Detect which cell encompasses the target text, then output its [x, y] center coordinate. 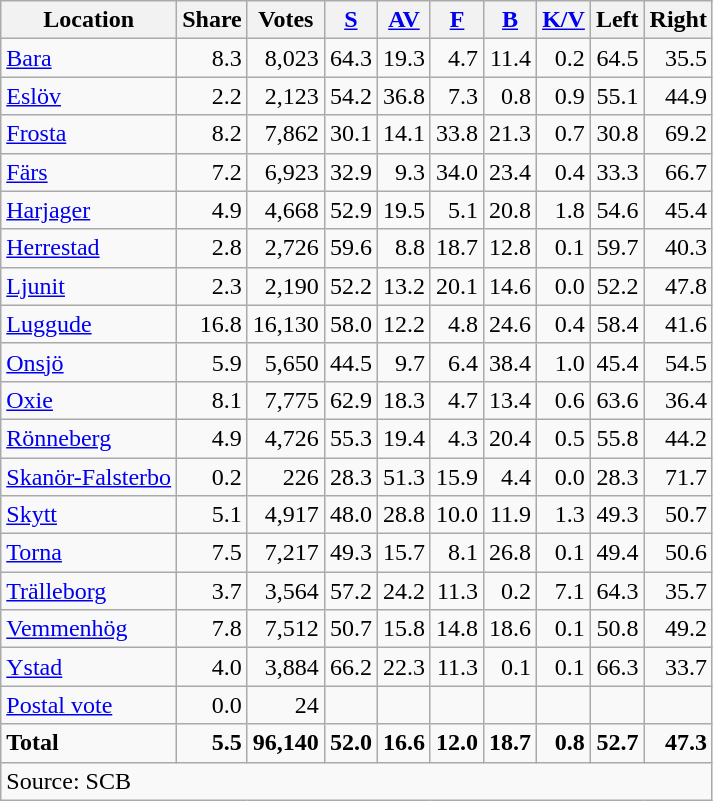
23.4 [510, 172]
Rönneberg [89, 438]
30.8 [617, 134]
24.6 [510, 324]
14.6 [510, 286]
66.2 [350, 667]
Share [212, 20]
0.5 [564, 438]
55.3 [350, 438]
Torna [89, 553]
64.5 [617, 58]
Postal vote [89, 705]
4.4 [510, 477]
Skytt [89, 515]
24.2 [404, 591]
58.4 [617, 324]
226 [286, 477]
2.8 [212, 248]
33.3 [617, 172]
Oxie [89, 400]
20.4 [510, 438]
7.3 [456, 96]
0.6 [564, 400]
6,923 [286, 172]
Location [89, 20]
32.9 [350, 172]
44.5 [350, 362]
47.3 [678, 743]
4.8 [456, 324]
55.8 [617, 438]
Vemmenhög [89, 629]
48.0 [350, 515]
33.7 [678, 667]
40.3 [678, 248]
5.5 [212, 743]
7,862 [286, 134]
Ljunit [89, 286]
8,023 [286, 58]
7.8 [212, 629]
12.2 [404, 324]
33.8 [456, 134]
6.4 [456, 362]
26.8 [510, 553]
57.2 [350, 591]
5,650 [286, 362]
AV [404, 20]
24 [286, 705]
19.3 [404, 58]
15.7 [404, 553]
7,512 [286, 629]
4.0 [212, 667]
S [350, 20]
7,775 [286, 400]
1.0 [564, 362]
Färs [89, 172]
36.4 [678, 400]
Right [678, 20]
52.0 [350, 743]
18.6 [510, 629]
Left [617, 20]
20.8 [510, 210]
66.3 [617, 667]
50.6 [678, 553]
Onsjö [89, 362]
58.0 [350, 324]
Luggude [89, 324]
62.9 [350, 400]
Harjager [89, 210]
14.1 [404, 134]
28.8 [404, 515]
13.4 [510, 400]
Source: SCB [357, 781]
59.6 [350, 248]
69.2 [678, 134]
35.7 [678, 591]
Ystad [89, 667]
49.4 [617, 553]
66.7 [678, 172]
21.3 [510, 134]
F [456, 20]
36.8 [404, 96]
71.7 [678, 477]
Skanör-Falsterbo [89, 477]
8.8 [404, 248]
2,190 [286, 286]
1.3 [564, 515]
11.9 [510, 515]
18.3 [404, 400]
50.8 [617, 629]
2.2 [212, 96]
3.7 [212, 591]
34.0 [456, 172]
52.7 [617, 743]
Bara [89, 58]
12.8 [510, 248]
16.6 [404, 743]
Votes [286, 20]
7.1 [564, 591]
Herrestad [89, 248]
14.8 [456, 629]
Total [89, 743]
15.9 [456, 477]
13.2 [404, 286]
12.0 [456, 743]
9.3 [404, 172]
20.1 [456, 286]
2,726 [286, 248]
1.8 [564, 210]
4,668 [286, 210]
10.0 [456, 515]
44.2 [678, 438]
4,726 [286, 438]
4.3 [456, 438]
38.4 [510, 362]
11.4 [510, 58]
7.2 [212, 172]
5.9 [212, 362]
3,884 [286, 667]
B [510, 20]
35.5 [678, 58]
41.6 [678, 324]
52.9 [350, 210]
8.3 [212, 58]
54.2 [350, 96]
63.6 [617, 400]
51.3 [404, 477]
2.3 [212, 286]
16.8 [212, 324]
54.5 [678, 362]
59.7 [617, 248]
0.7 [564, 134]
Trälleborg [89, 591]
49.2 [678, 629]
0.9 [564, 96]
Eslöv [89, 96]
19.4 [404, 438]
19.5 [404, 210]
30.1 [350, 134]
Frosta [89, 134]
7.5 [212, 553]
2,123 [286, 96]
22.3 [404, 667]
55.1 [617, 96]
15.8 [404, 629]
K/V [564, 20]
7,217 [286, 553]
9.7 [404, 362]
44.9 [678, 96]
96,140 [286, 743]
54.6 [617, 210]
16,130 [286, 324]
3,564 [286, 591]
4,917 [286, 515]
47.8 [678, 286]
8.2 [212, 134]
